Detect which cell encompasses the target text, then output its (X, Y) center coordinate. 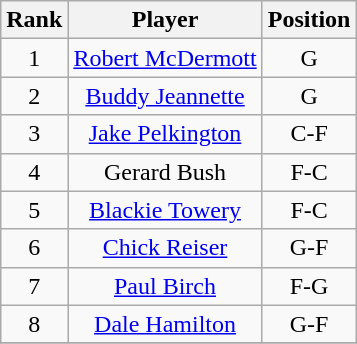
Jake Pelkington (165, 134)
4 (34, 172)
Chick Reiser (165, 248)
Robert McDermott (165, 58)
6 (34, 248)
3 (34, 134)
Dale Hamilton (165, 324)
Gerard Bush (165, 172)
F-G (309, 286)
Rank (34, 20)
7 (34, 286)
C-F (309, 134)
Blackie Towery (165, 210)
Paul Birch (165, 286)
8 (34, 324)
Position (309, 20)
5 (34, 210)
2 (34, 96)
Player (165, 20)
Buddy Jeannette (165, 96)
1 (34, 58)
